Locate the cell with the specified text and output its [X, Y] center coordinate. 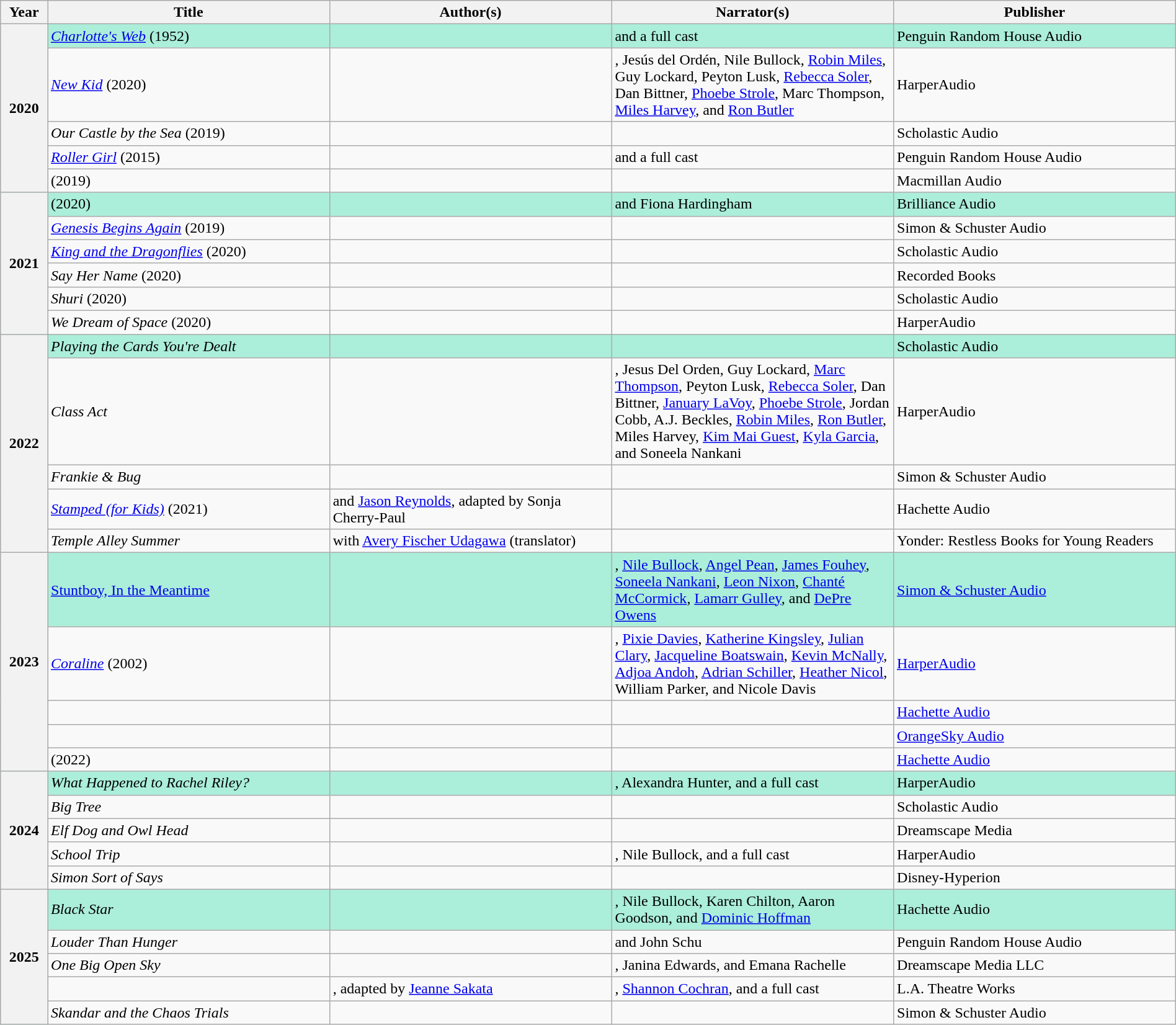
and Jason Reynolds, adapted by Sonja Cherry-Paul [470, 509]
(2020) [189, 204]
Charlotte's Web (1952) [189, 36]
Playing the Cards You're Dealt [189, 346]
Title [189, 12]
New Kid (2020) [189, 84]
2021 [24, 263]
Our Castle by the Sea (2019) [189, 133]
Macmillan Audio [1035, 181]
, Nile Bullock, and a full cast [753, 854]
What Happened to Rachel Riley? [189, 783]
2022 [24, 443]
Brilliance Audio [1035, 204]
Roller Girl (2015) [189, 157]
, Nile Bullock, Karen Chilton, Aaron Goodson, and Dominic Hoffman [753, 910]
Narrator(s) [753, 12]
One Big Open Sky [189, 965]
Simon Sort of Says [189, 877]
2020 [24, 108]
and Fiona Hardingham [753, 204]
School Trip [189, 854]
Genesis Begins Again (2019) [189, 228]
Dreamscape Media [1035, 830]
Publisher [1035, 12]
2023 [24, 662]
Black Star [189, 910]
(2019) [189, 181]
Recorded Books [1035, 275]
Louder Than Hunger [189, 941]
Disney-Hyperion [1035, 877]
Yonder: Restless Books for Young Readers [1035, 541]
L.A. Theatre Works [1035, 989]
, Shannon Cochran, and a full cast [753, 989]
Class Act [189, 412]
Stuntboy, In the Meantime [189, 589]
Elf Dog and Owl Head [189, 830]
Author(s) [470, 12]
Dreamscape Media LLC [1035, 965]
Skandar and the Chaos Trials [189, 1013]
, Alexandra Hunter, and a full cast [753, 783]
Say Her Name (2020) [189, 275]
2024 [24, 830]
Temple Alley Summer [189, 541]
We Dream of Space (2020) [189, 322]
Big Tree [189, 807]
with Avery Fischer Udagawa (translator) [470, 541]
Coraline (2002) [189, 664]
, Janina Edwards, and Emana Rachelle [753, 965]
OrangeSky Audio [1035, 736]
(2022) [189, 759]
, adapted by Jeanne Sakata [470, 989]
2025 [24, 957]
, Nile Bullock, Angel Pean, James Fouhey, Soneela Nankani, Leon Nixon, Chanté McCormick, Lamarr Gulley, and DePre Owens [753, 589]
Frankie & Bug [189, 477]
Year [24, 12]
Shuri (2020) [189, 298]
Stamped (for Kids) (2021) [189, 509]
and John Schu [753, 941]
King and the Dragonflies (2020) [189, 251]
